Scan for the cell matching the given text and deliver its (X, Y) coordinate at center. 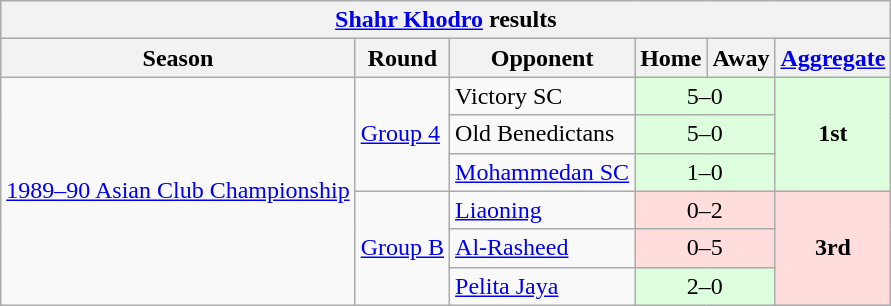
2–0 (705, 286)
Group 4 (402, 134)
1989–90 Asian Club Championship (178, 191)
Opponent (542, 58)
Season (178, 58)
Away (741, 58)
Aggregate (833, 58)
Home (671, 58)
1st (833, 134)
Pelita Jaya (542, 286)
1–0 (705, 172)
Group B (402, 248)
0–5 (705, 248)
Liaoning (542, 210)
Al-Rasheed (542, 248)
3rd (833, 248)
Old Benedictans (542, 134)
Mohammedan SC (542, 172)
Round (402, 58)
Victory SC (542, 96)
Shahr Khodro results (446, 20)
0–2 (705, 210)
